Determine the [x, y] coordinate at the center of the cell enclosing the given text.  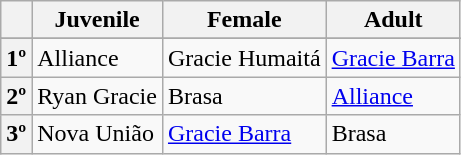
Female [244, 20]
Juvenile [98, 20]
Nova União [98, 134]
Gracie Humaitá [244, 58]
3º [16, 134]
Ryan Gracie [98, 96]
Adult [393, 20]
1º [16, 58]
2º [16, 96]
